Detect which cell encompasses the target text, then output its (x, y) center coordinate. 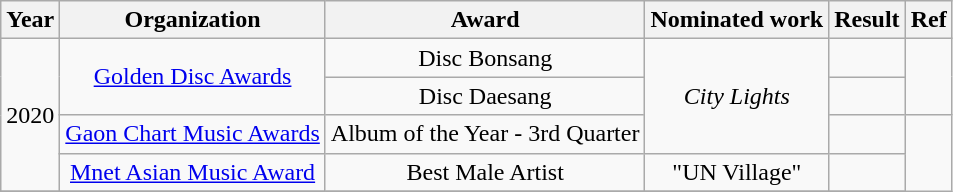
Disc Daesang (485, 96)
Result (867, 20)
City Lights (737, 96)
Best Male Artist (485, 172)
Year (30, 20)
Gaon Chart Music Awards (193, 134)
Disc Bonsang (485, 58)
Award (485, 20)
Nominated work (737, 20)
Ref (928, 20)
Album of the Year - 3rd Quarter (485, 134)
Organization (193, 20)
"UN Village" (737, 172)
Mnet Asian Music Award (193, 172)
2020 (30, 115)
Golden Disc Awards (193, 77)
